Pinpoint the cell where the given text exists, returning its [X, Y] midpoint coordinate. 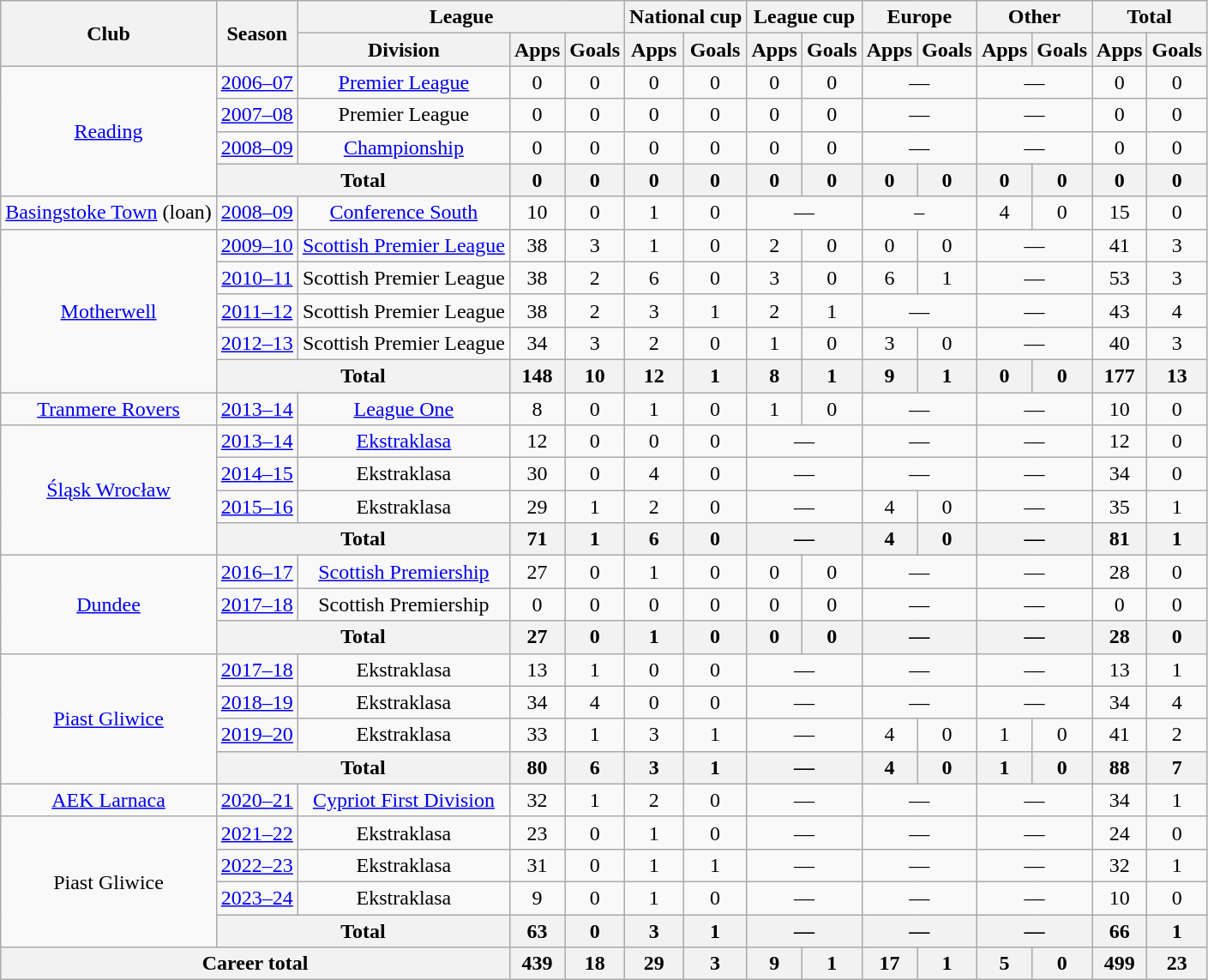
Cypriot First Division [403, 800]
Motherwell [109, 310]
80 [537, 767]
148 [537, 376]
2018–19 [257, 702]
Club [109, 33]
2011–12 [257, 310]
Basingstoke Town (loan) [109, 213]
30 [537, 474]
2010–11 [257, 278]
71 [537, 539]
35 [1120, 507]
Division [403, 50]
Career total [255, 964]
2009–10 [257, 245]
33 [537, 735]
Tranmere Rovers [109, 409]
177 [1120, 376]
18 [595, 964]
Europe [919, 17]
League One [403, 409]
439 [537, 964]
Śląsk Wrocław [109, 490]
2021–22 [257, 833]
National cup [686, 17]
Conference South [403, 213]
499 [1120, 964]
17 [889, 964]
2006–07 [257, 82]
AEK Larnaca [109, 800]
31 [537, 865]
63 [537, 930]
24 [1120, 833]
Dundee [109, 604]
40 [1120, 343]
15 [1120, 213]
5 [1004, 964]
2019–20 [257, 735]
Reading [109, 131]
– [919, 213]
2016–17 [257, 572]
2012–13 [257, 343]
League [461, 17]
81 [1120, 539]
2020–21 [257, 800]
2015–16 [257, 507]
43 [1120, 310]
88 [1120, 767]
League cup [804, 17]
Season [257, 33]
2022–23 [257, 865]
66 [1120, 930]
53 [1120, 278]
Championship [403, 147]
2014–15 [257, 474]
2007–08 [257, 115]
Other [1034, 17]
2023–24 [257, 898]
7 [1177, 767]
